Scan for the cell matching the given text and deliver its [x, y] coordinate at center. 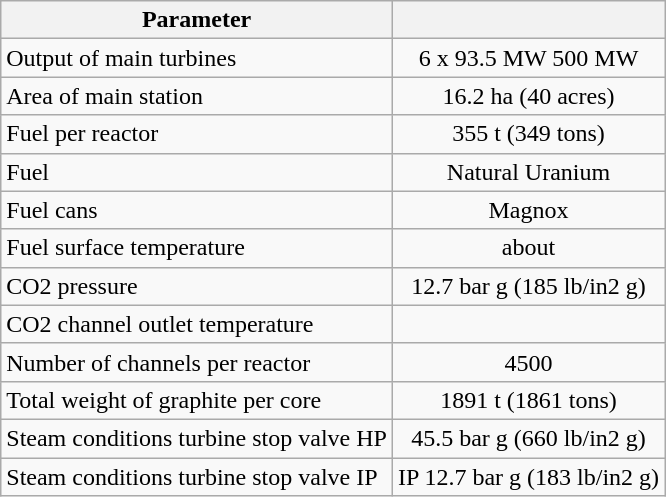
CO2 channel outlet temperature [197, 324]
IP 12.7 bar g (183 lb/in2 g) [528, 477]
Fuel per reactor [197, 134]
CO2 pressure [197, 286]
1891 t (1861 tons) [528, 400]
Fuel surface temperature [197, 248]
4500 [528, 362]
Area of main station [197, 96]
Number of channels per reactor [197, 362]
16.2 ha (40 acres) [528, 96]
45.5 bar g (660 lb/in2 g) [528, 438]
355 t (349 tons) [528, 134]
about [528, 248]
Fuel [197, 172]
Natural Uranium [528, 172]
Steam conditions turbine stop valve IP [197, 477]
6 x 93.5 MW 500 MW [528, 58]
12.7 bar g (185 lb/in2 g) [528, 286]
Parameter [197, 20]
Steam conditions turbine stop valve HP [197, 438]
Output of main turbines [197, 58]
Magnox [528, 210]
Total weight of graphite per core [197, 400]
Fuel cans [197, 210]
